Provide the (x, y) coordinate of the cell's center where the given text is located.  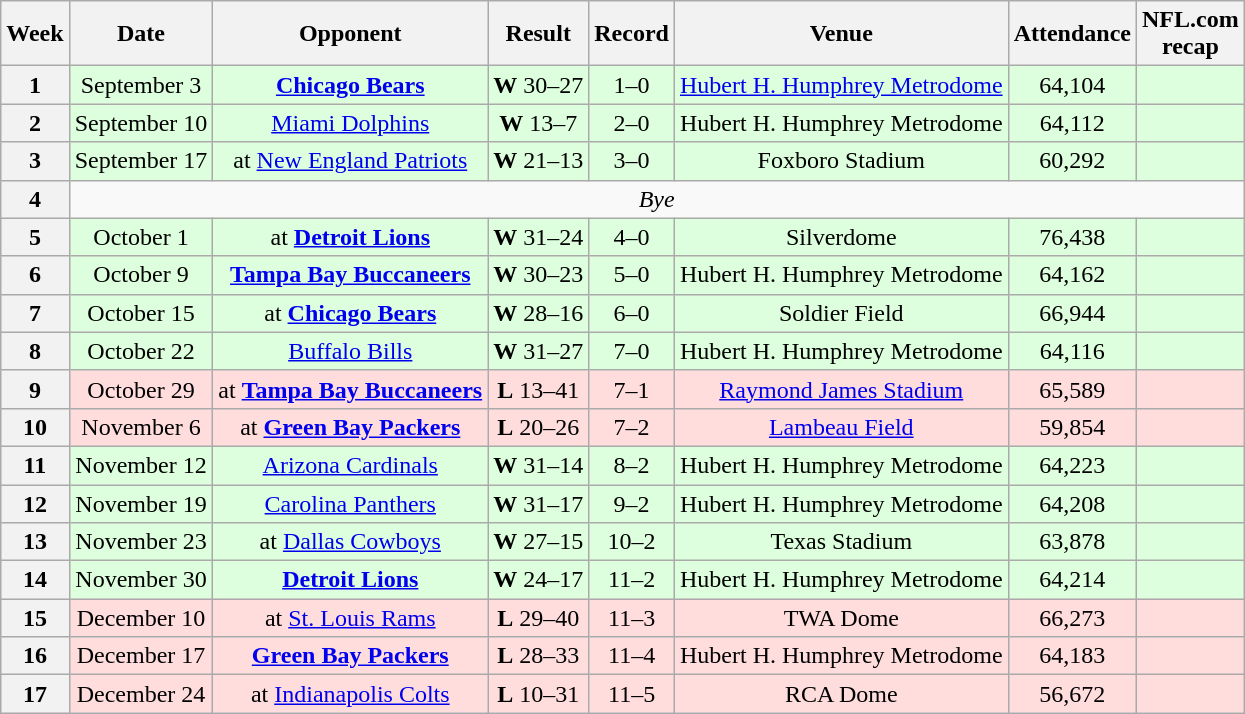
8–2 (632, 465)
64,208 (1072, 503)
W 13–7 (538, 123)
64,162 (1072, 275)
Week (35, 34)
November 23 (141, 542)
NFL.comrecap (1191, 34)
Soldier Field (841, 313)
November 30 (141, 580)
at New England Patriots (350, 161)
11–2 (632, 580)
7 (35, 313)
14 (35, 580)
64,223 (1072, 465)
December 10 (141, 618)
Miami Dolphins (350, 123)
September 10 (141, 123)
4–0 (632, 237)
L 28–33 (538, 656)
September 17 (141, 161)
November 19 (141, 503)
13 (35, 542)
Foxboro Stadium (841, 161)
W 21–13 (538, 161)
Buffalo Bills (350, 351)
7–0 (632, 351)
RCA Dome (841, 694)
11–5 (632, 694)
64,183 (1072, 656)
17 (35, 694)
at Dallas Cowboys (350, 542)
7–2 (632, 427)
Raymond James Stadium (841, 389)
60,292 (1072, 161)
Record (632, 34)
Lambeau Field (841, 427)
Result (538, 34)
W 31–24 (538, 237)
56,672 (1072, 694)
November 12 (141, 465)
11–3 (632, 618)
12 (35, 503)
66,273 (1072, 618)
October 29 (141, 389)
at Indianapolis Colts (350, 694)
2–0 (632, 123)
W 31–14 (538, 465)
October 1 (141, 237)
59,854 (1072, 427)
9 (35, 389)
64,214 (1072, 580)
Tampa Bay Buccaneers (350, 275)
6–0 (632, 313)
11 (35, 465)
L 20–26 (538, 427)
Chicago Bears (350, 85)
W 28–16 (538, 313)
10–2 (632, 542)
December 24 (141, 694)
15 (35, 618)
W 24–17 (538, 580)
Detroit Lions (350, 580)
at Tampa Bay Buccaneers (350, 389)
64,112 (1072, 123)
8 (35, 351)
Green Bay Packers (350, 656)
October 22 (141, 351)
L 10–31 (538, 694)
W 27–15 (538, 542)
65,589 (1072, 389)
66,944 (1072, 313)
1 (35, 85)
Date (141, 34)
64,104 (1072, 85)
64,116 (1072, 351)
W 30–23 (538, 275)
Opponent (350, 34)
L 13–41 (538, 389)
September 3 (141, 85)
16 (35, 656)
October 9 (141, 275)
at Green Bay Packers (350, 427)
W 31–27 (538, 351)
7–1 (632, 389)
at Detroit Lions (350, 237)
Venue (841, 34)
6 (35, 275)
Texas Stadium (841, 542)
W 30–27 (538, 85)
TWA Dome (841, 618)
at St. Louis Rams (350, 618)
November 6 (141, 427)
2 (35, 123)
9–2 (632, 503)
Attendance (1072, 34)
1–0 (632, 85)
W 31–17 (538, 503)
at Chicago Bears (350, 313)
5 (35, 237)
December 17 (141, 656)
3 (35, 161)
Bye (656, 199)
10 (35, 427)
Carolina Panthers (350, 503)
11–4 (632, 656)
76,438 (1072, 237)
L 29–40 (538, 618)
October 15 (141, 313)
5–0 (632, 275)
Arizona Cardinals (350, 465)
4 (35, 199)
Silverdome (841, 237)
63,878 (1072, 542)
3–0 (632, 161)
